From the cell containing the given text, extract its center point as [x, y] coordinate. 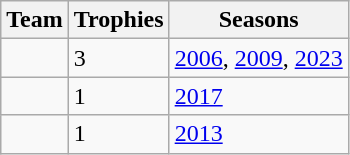
Team [35, 20]
3 [118, 58]
2017 [258, 96]
2006, 2009, 2023 [258, 58]
Trophies [118, 20]
2013 [258, 134]
Seasons [258, 20]
